Find where the given text appears and provide that cell's center as [x, y] coordinate. 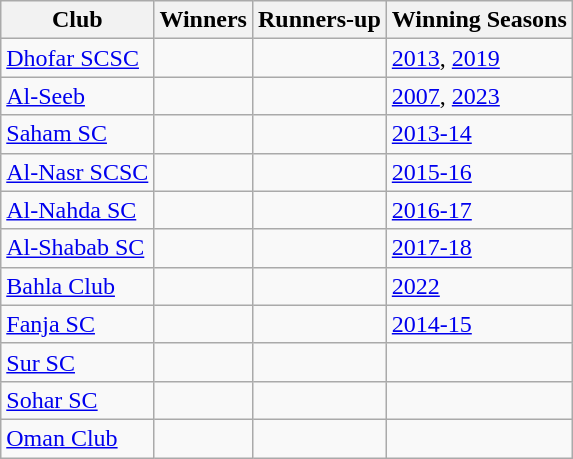
Saham SC [78, 134]
Al-Shabab SC [78, 248]
2013, 2019 [479, 58]
Al-Seeb [78, 96]
2015-16 [479, 172]
Winners [204, 20]
Sohar SC [78, 400]
Runners-up [319, 20]
2016-17 [479, 210]
2014-15 [479, 324]
2022 [479, 286]
Club [78, 20]
2007, 2023 [479, 96]
Bahla Club [78, 286]
Dhofar SCSC [78, 58]
Al-Nasr SCSC [78, 172]
Winning Seasons [479, 20]
2013-14 [479, 134]
Oman Club [78, 438]
Fanja SC [78, 324]
Sur SC [78, 362]
Al-Nahda SC [78, 210]
2017-18 [479, 248]
